Extract the [X, Y] coordinate from the center of the cell holding the provided text.  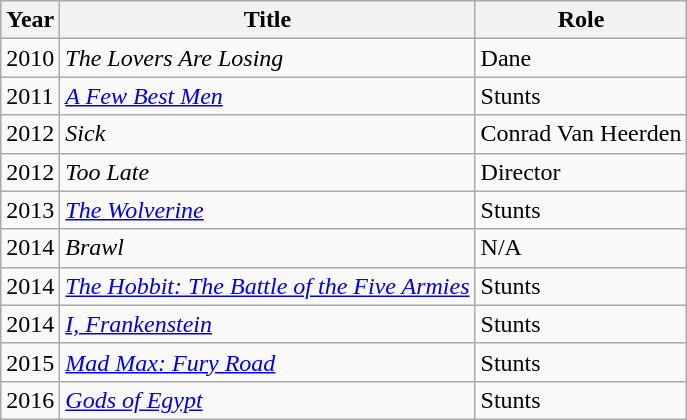
2016 [30, 400]
Sick [268, 134]
2010 [30, 58]
Year [30, 20]
Gods of Egypt [268, 400]
Mad Max: Fury Road [268, 362]
2015 [30, 362]
The Lovers Are Losing [268, 58]
The Wolverine [268, 210]
Title [268, 20]
Conrad Van Heerden [581, 134]
Director [581, 172]
N/A [581, 248]
A Few Best Men [268, 96]
2013 [30, 210]
Dane [581, 58]
2011 [30, 96]
The Hobbit: The Battle of the Five Armies [268, 286]
Brawl [268, 248]
Role [581, 20]
I, Frankenstein [268, 324]
Too Late [268, 172]
